Scan for the cell matching the given text and deliver its (x, y) coordinate at center. 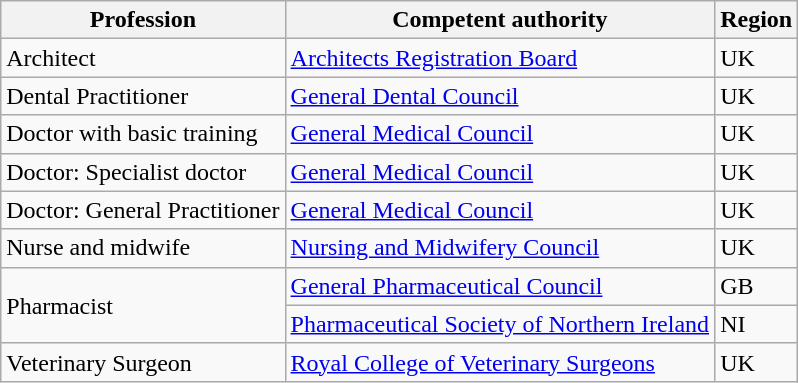
Competent authority (500, 20)
Pharmaceutical Society of Northern Ireland (500, 324)
Doctor with basic training (143, 134)
Pharmacist (143, 305)
Nursing and Midwifery Council (500, 248)
Architect (143, 58)
Region (756, 20)
General Pharmaceutical Council (500, 286)
GB (756, 286)
Dental Practitioner (143, 96)
General Dental Council (500, 96)
Veterinary Surgeon (143, 362)
NI (756, 324)
Doctor: General Practitioner (143, 210)
Nurse and midwife (143, 248)
Profession (143, 20)
Royal College of Veterinary Surgeons (500, 362)
Doctor: Specialist doctor (143, 172)
Architects Registration Board (500, 58)
